Provide the [x, y] coordinate of the cell's center where the given text is located.  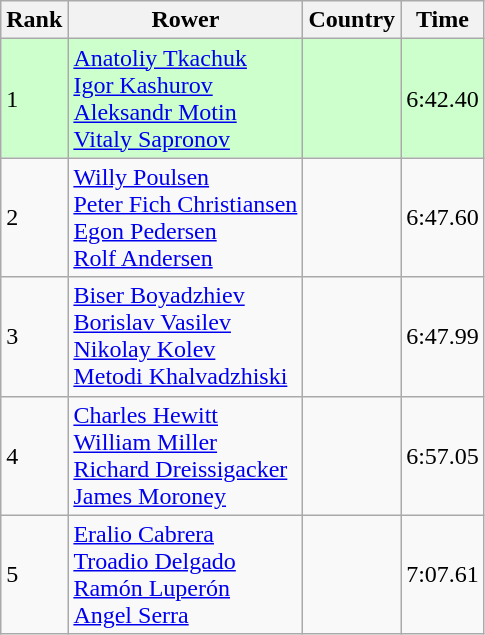
6:57.05 [443, 456]
Biser BoyadzhievBorislav VasilevNikolay KolevMetodi Khalvadzhiski [186, 336]
1 [34, 98]
7:07.61 [443, 574]
3 [34, 336]
Eralio CabreraTroadio DelgadoRamón LuperónAngel Serra [186, 574]
Time [443, 20]
6:42.40 [443, 98]
5 [34, 574]
6:47.99 [443, 336]
2 [34, 218]
Rower [186, 20]
Charles HewittWilliam MillerRichard DreissigackerJames Moroney [186, 456]
Willy PoulsenPeter Fich ChristiansenEgon PedersenRolf Andersen [186, 218]
Country [352, 20]
Rank [34, 20]
Anatoliy TkachukIgor KashurovAleksandr MotinVitaly Sapronov [186, 98]
6:47.60 [443, 218]
4 [34, 456]
